Return (X, Y) of the center of cell containing provided text 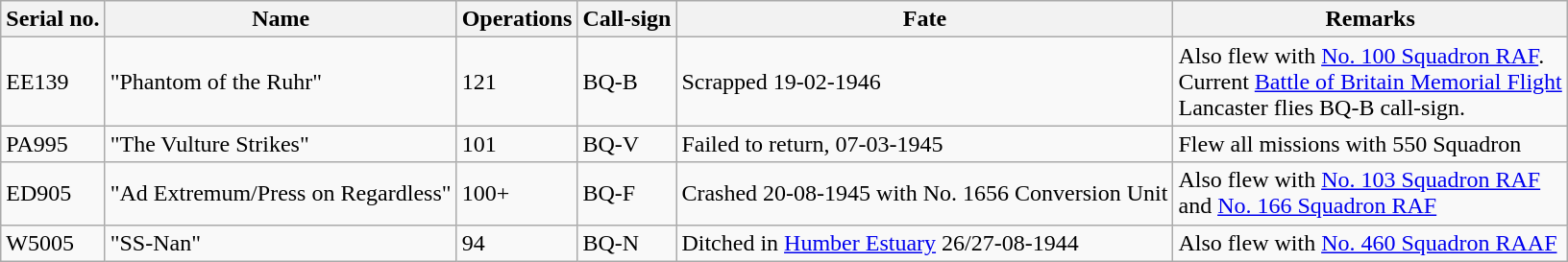
ED905 (53, 194)
94 (517, 243)
Serial no. (53, 19)
"Ad Extremum/Press on Regardless" (281, 194)
100+ (517, 194)
Failed to return, 07-03-1945 (924, 144)
Call-sign (626, 19)
Also flew with No. 103 Squadron RAF and No. 166 Squadron RAF (1370, 194)
121 (517, 82)
Scrapped 19-02-1946 (924, 82)
Fate (924, 19)
EE139 (53, 82)
Remarks (1370, 19)
BQ-N (626, 243)
Crashed 20-08-1945 with No. 1656 Conversion Unit (924, 194)
"Phantom of the Ruhr" (281, 82)
Also flew with No. 460 Squadron RAAF (1370, 243)
PA995 (53, 144)
W5005 (53, 243)
Name (281, 19)
BQ-F (626, 194)
BQ-B (626, 82)
"SS-Nan" (281, 243)
"The Vulture Strikes" (281, 144)
Also flew with No. 100 Squadron RAF. Current Battle of Britain Memorial Flight Lancaster flies BQ-B call-sign. (1370, 82)
101 (517, 144)
Flew all missions with 550 Squadron (1370, 144)
Operations (517, 19)
BQ-V (626, 144)
Ditched in Humber Estuary 26/27-08-1944 (924, 243)
